Search for the cell housing the specified text and yield its (x, y) center coordinate. 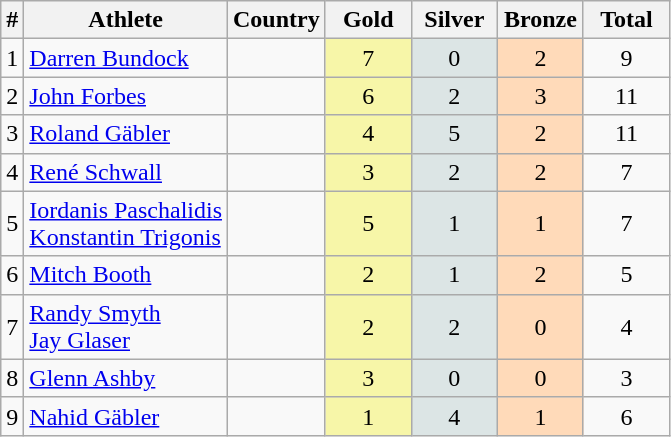
Silver (454, 20)
Nahid Gäbler (126, 416)
Darren Bundock (126, 58)
# (12, 20)
Roland Gäbler (126, 134)
Gold (368, 20)
Bronze (540, 20)
Glenn Ashby (126, 378)
Athlete (126, 20)
Iordanis PaschalidisKonstantin Trigonis (126, 224)
Randy SmythJay Glaser (126, 326)
René Schwall (126, 172)
8 (12, 378)
John Forbes (126, 96)
Mitch Booth (126, 275)
Country (277, 20)
Total (626, 20)
